Pinpoint the cell where the given text exists, returning its [X, Y] midpoint coordinate. 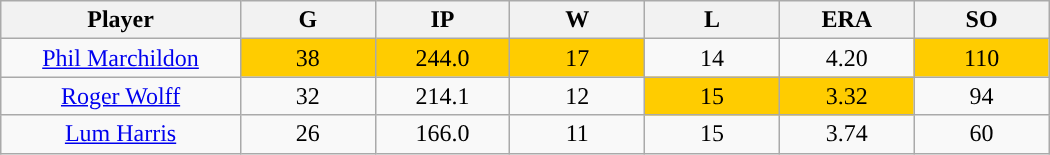
Player [121, 20]
166.0 [442, 134]
60 [982, 134]
L [712, 20]
Phil Marchildon [121, 58]
W [578, 20]
Lum Harris [121, 134]
Roger Wolff [121, 96]
12 [578, 96]
26 [308, 134]
94 [982, 96]
11 [578, 134]
244.0 [442, 58]
110 [982, 58]
38 [308, 58]
SO [982, 20]
14 [712, 58]
17 [578, 58]
3.74 [846, 134]
32 [308, 96]
4.20 [846, 58]
214.1 [442, 96]
ERA [846, 20]
3.32 [846, 96]
G [308, 20]
IP [442, 20]
